Pinpoint the cell where the given text exists, returning its (X, Y) midpoint coordinate. 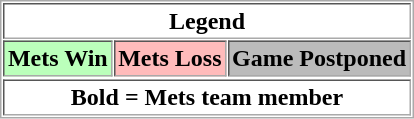
Mets Win (58, 58)
Bold = Mets team member (206, 98)
Game Postponed (320, 58)
Mets Loss (170, 58)
Legend (206, 21)
